Return [X, Y] of the center of cell containing provided text 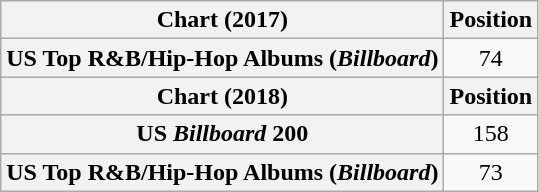
Chart (2018) [222, 96]
Chart (2017) [222, 20]
US Billboard 200 [222, 134]
73 [491, 172]
158 [491, 134]
74 [491, 58]
